Return the (x, y) coordinate for the center point of the cell that contains the specified text.  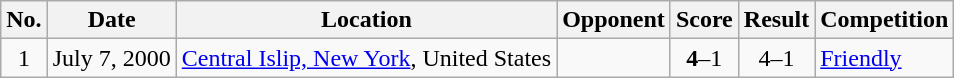
Result (776, 20)
July 7, 2000 (112, 58)
Central Islip, New York, United States (366, 58)
No. (24, 20)
Opponent (614, 20)
Location (366, 20)
1 (24, 58)
Friendly (884, 58)
Date (112, 20)
Score (704, 20)
Competition (884, 20)
